Search for the cell housing the specified text and yield its [x, y] center coordinate. 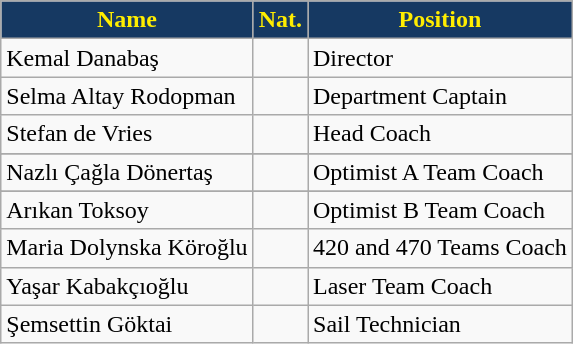
Maria Dolynska Köroğlu [127, 248]
Arıkan Toksoy [127, 210]
Optimist B Team Coach [440, 210]
Department Captain [440, 96]
Laser Team Coach [440, 286]
420 and 470 Teams Coach [440, 248]
Optimist A Team Coach [440, 172]
Selma Altay Rodopman [127, 96]
Head Coach [440, 134]
Kemal Danabaş [127, 58]
Sail Technician [440, 324]
Şemsettin Göktai [127, 324]
Nazlı Çağla Dönertaş [127, 172]
Yaşar Kabakçıoğlu [127, 286]
Director [440, 58]
Position [440, 20]
Name [127, 20]
Nat. [280, 20]
Stefan de Vries [127, 134]
